Detect which cell encompasses the target text, then output its [x, y] center coordinate. 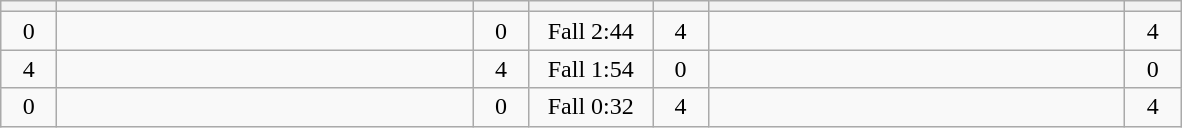
Fall 1:54 [591, 69]
Fall 2:44 [591, 31]
Fall 0:32 [591, 107]
